Detect which cell encompasses the target text, then output its [x, y] center coordinate. 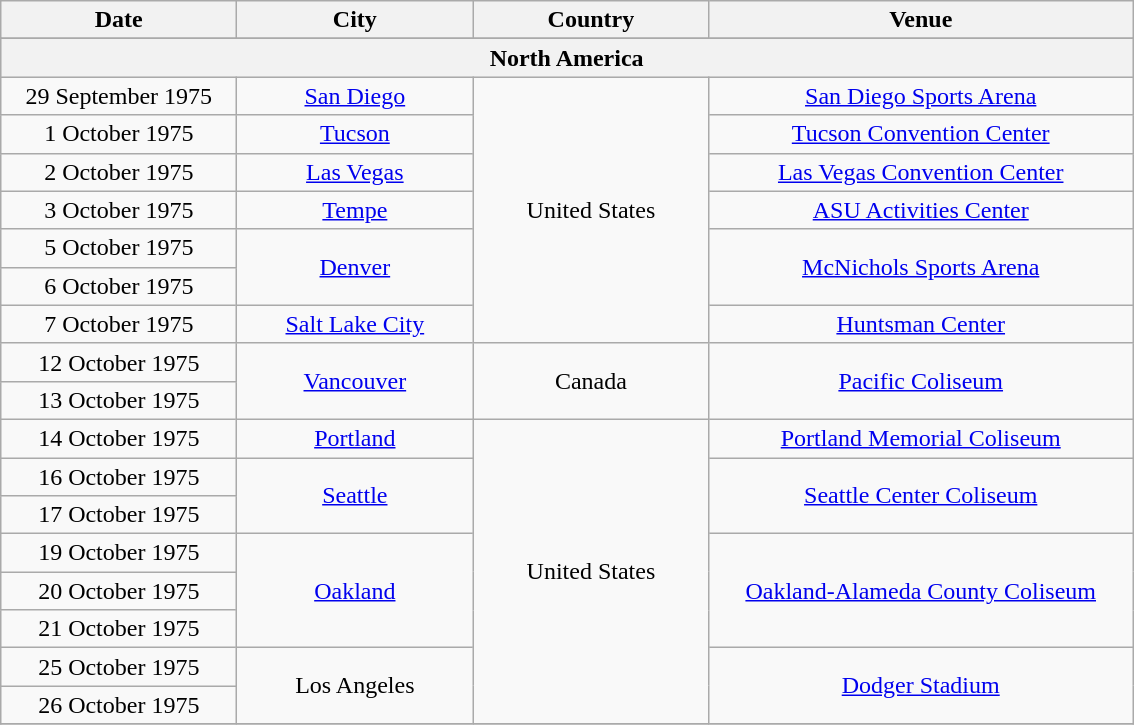
Oakland [355, 591]
3 October 1975 [119, 210]
21 October 1975 [119, 629]
29 September 1975 [119, 96]
Denver [355, 267]
14 October 1975 [119, 438]
2 October 1975 [119, 172]
Tucson [355, 134]
1 October 1975 [119, 134]
Tucson Convention Center [921, 134]
19 October 1975 [119, 553]
Portland Memorial Coliseum [921, 438]
17 October 1975 [119, 515]
26 October 1975 [119, 705]
San Diego Sports Arena [921, 96]
Canada [591, 381]
20 October 1975 [119, 591]
City [355, 20]
North America [567, 58]
Oakland-Alameda County Coliseum [921, 591]
5 October 1975 [119, 248]
Country [591, 20]
Las Vegas Convention Center [921, 172]
16 October 1975 [119, 477]
Tempe [355, 210]
Venue [921, 20]
Los Angeles [355, 686]
ASU Activities Center [921, 210]
Vancouver [355, 381]
Seattle Center Coliseum [921, 496]
Portland [355, 438]
7 October 1975 [119, 324]
Date [119, 20]
13 October 1975 [119, 400]
Seattle [355, 496]
Pacific Coliseum [921, 381]
Huntsman Center [921, 324]
San Diego [355, 96]
12 October 1975 [119, 362]
Las Vegas [355, 172]
Salt Lake City [355, 324]
6 October 1975 [119, 286]
25 October 1975 [119, 667]
Dodger Stadium [921, 686]
McNichols Sports Arena [921, 267]
